Extract the [x, y] coordinate from the center of the cell holding the provided text.  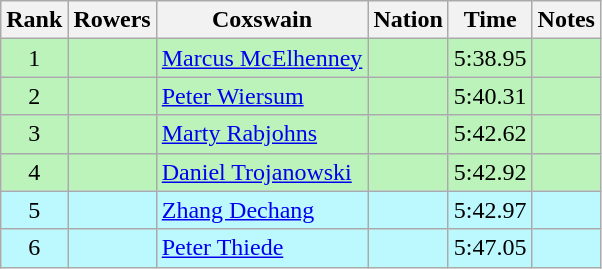
2 [34, 96]
5:47.05 [490, 248]
3 [34, 134]
Peter Wiersum [262, 96]
Peter Thiede [262, 248]
Rank [34, 20]
5:42.92 [490, 172]
Marcus McElhenney [262, 58]
Time [490, 20]
Daniel Trojanowski [262, 172]
Coxswain [262, 20]
5:40.31 [490, 96]
Zhang Dechang [262, 210]
5:42.97 [490, 210]
5:42.62 [490, 134]
6 [34, 248]
1 [34, 58]
4 [34, 172]
Rowers [112, 20]
Marty Rabjohns [262, 134]
5:38.95 [490, 58]
Nation [408, 20]
5 [34, 210]
Notes [566, 20]
